Capture the cell that displays the provided text and extract its [X, Y] central coordinate. 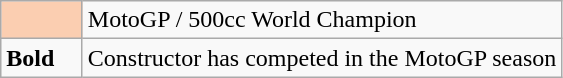
Constructor has competed in the MotoGP season [322, 58]
MotoGP / 500cc World Champion [322, 20]
Bold [42, 58]
